Provide the [X, Y] coordinate of the cell's center where the given text is located.  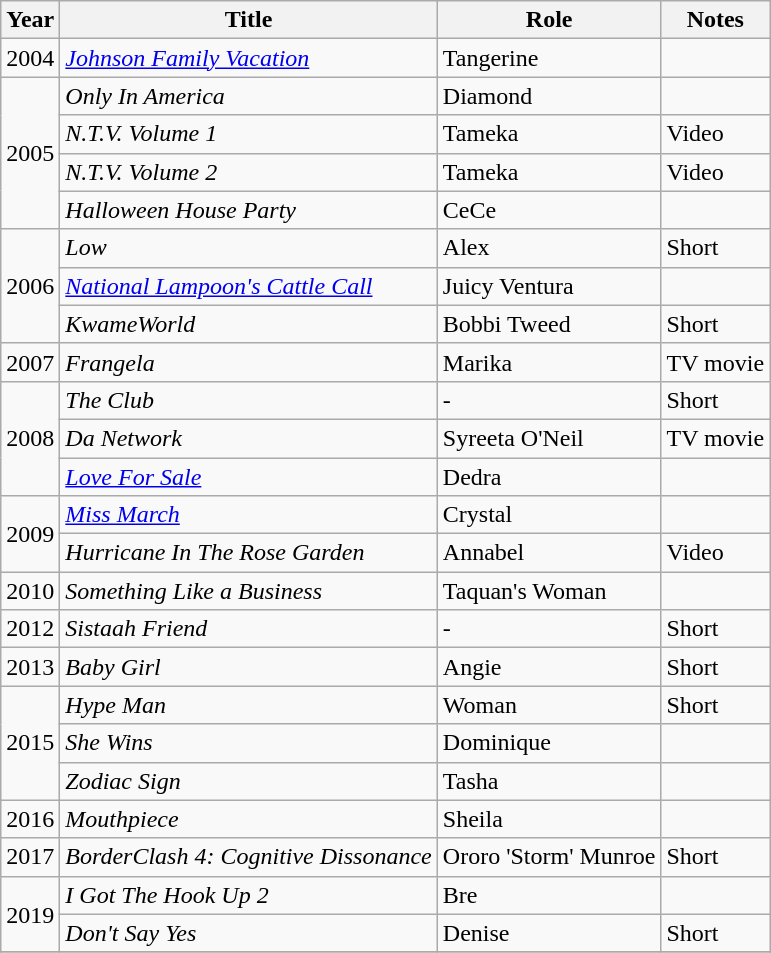
Notes [716, 20]
Something Like a Business [248, 591]
2005 [30, 153]
Juicy Ventura [549, 286]
2016 [30, 819]
2019 [30, 914]
2007 [30, 362]
2006 [30, 286]
2009 [30, 534]
Sheila [549, 819]
Zodiac Sign [248, 781]
Tangerine [549, 58]
Taquan's Woman [549, 591]
Sistaah Friend [248, 629]
CeCe [549, 210]
Tasha [549, 781]
The Club [248, 400]
2015 [30, 743]
Bre [549, 895]
Low [248, 248]
Dominique [549, 743]
Syreeta O'Neil [549, 438]
She Wins [248, 743]
Denise [549, 933]
Dedra [549, 477]
Halloween House Party [248, 210]
Hurricane In The Rose Garden [248, 553]
Annabel [549, 553]
Role [549, 20]
I Got The Hook Up 2 [248, 895]
BorderClash 4: Cognitive Dissonance [248, 857]
2008 [30, 438]
National Lampoon's Cattle Call [248, 286]
Crystal [549, 515]
Diamond [549, 96]
2017 [30, 857]
Frangela [248, 362]
Alex [549, 248]
N.T.V. Volume 1 [248, 134]
2004 [30, 58]
Only In America [248, 96]
Woman [549, 705]
Johnson Family Vacation [248, 58]
Angie [549, 667]
KwameWorld [248, 324]
Bobbi Tweed [549, 324]
Da Network [248, 438]
Don't Say Yes [248, 933]
2013 [30, 667]
Hype Man [248, 705]
Year [30, 20]
Baby Girl [248, 667]
Title [248, 20]
2010 [30, 591]
Love For Sale [248, 477]
Miss March [248, 515]
N.T.V. Volume 2 [248, 172]
2012 [30, 629]
Ororo 'Storm' Munroe [549, 857]
Marika [549, 362]
Mouthpiece [248, 819]
